Capture the cell that displays the provided text and extract its (X, Y) central coordinate. 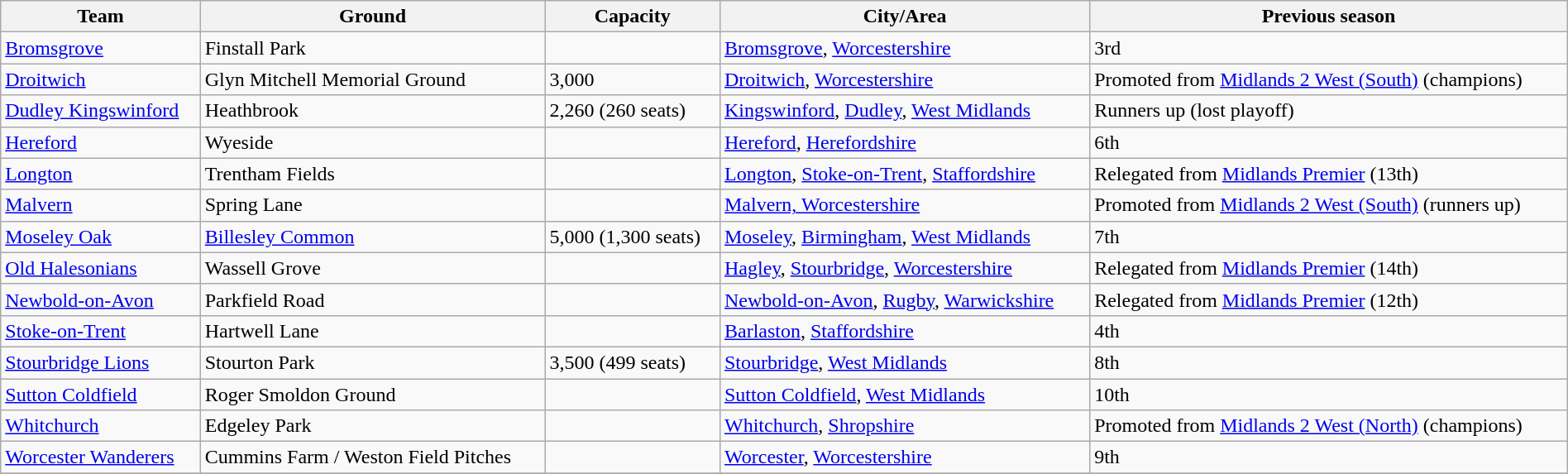
Promoted from Midlands 2 West (South) (champions) (1329, 79)
Promoted from Midlands 2 West (South) (runners up) (1329, 205)
Malvern, Worcestershire (905, 205)
City/Area (905, 17)
Worcester, Worcestershire (905, 457)
9th (1329, 457)
2,260 (260 seats) (633, 111)
5,000 (1,300 seats) (633, 237)
Heathbrook (372, 111)
Stourton Park (372, 362)
7th (1329, 237)
Roger Smoldon Ground (372, 395)
4th (1329, 331)
Worcester Wanderers (101, 457)
Barlaston, Staffordshire (905, 331)
Whitchurch, Shropshire (905, 426)
Team (101, 17)
Relegated from Midlands Premier (14th) (1329, 268)
Bromsgrove, Worcestershire (905, 48)
Sutton Coldfield (101, 395)
Ground (372, 17)
Stoke-on-Trent (101, 331)
Hartwell Lane (372, 331)
Moseley, Birmingham, West Midlands (905, 237)
Newbold-on-Avon, Rugby, Warwickshire (905, 299)
Runners up (lost playoff) (1329, 111)
Previous season (1329, 17)
3,500 (499 seats) (633, 362)
Moseley Oak (101, 237)
Longton (101, 174)
Hereford, Herefordshire (905, 142)
Malvern (101, 205)
3rd (1329, 48)
3,000 (633, 79)
10th (1329, 395)
Wyeside (372, 142)
Bromsgrove (101, 48)
Kingswinford, Dudley, West Midlands (905, 111)
Capacity (633, 17)
Wassell Grove (372, 268)
Relegated from Midlands Premier (12th) (1329, 299)
6th (1329, 142)
Droitwich (101, 79)
Droitwich, Worcestershire (905, 79)
Finstall Park (372, 48)
Hagley, Stourbridge, Worcestershire (905, 268)
Newbold-on-Avon (101, 299)
Trentham Fields (372, 174)
Edgeley Park (372, 426)
Glyn Mitchell Memorial Ground (372, 79)
Longton, Stoke-on-Trent, Staffordshire (905, 174)
Cummins Farm / Weston Field Pitches (372, 457)
Relegated from Midlands Premier (13th) (1329, 174)
Spring Lane (372, 205)
Stourbridge, West Midlands (905, 362)
Hereford (101, 142)
Promoted from Midlands 2 West (North) (champions) (1329, 426)
Whitchurch (101, 426)
Old Halesonians (101, 268)
Billesley Common (372, 237)
8th (1329, 362)
Stourbridge Lions (101, 362)
Parkfield Road (372, 299)
Sutton Coldfield, West Midlands (905, 395)
Dudley Kingswinford (101, 111)
